Extract the (X, Y) coordinate from the center of the cell holding the provided text.  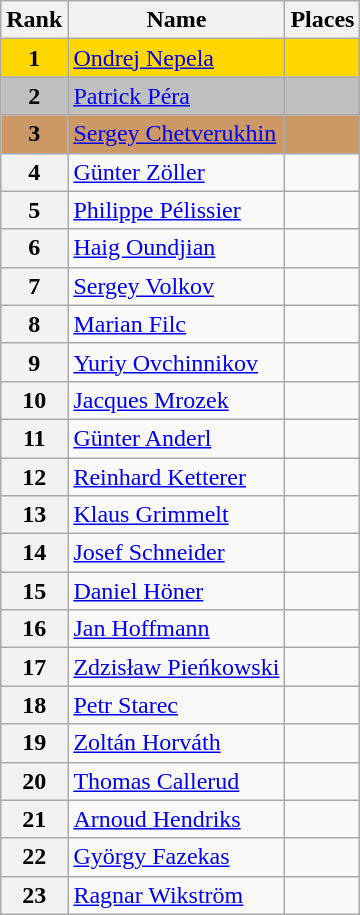
14 (34, 553)
Name (176, 20)
Daniel Höner (176, 591)
1 (34, 58)
17 (34, 667)
Jan Hoffmann (176, 629)
5 (34, 210)
Arnoud Hendriks (176, 819)
Sergey Chetverukhin (176, 134)
9 (34, 362)
Rank (34, 20)
Patrick Péra (176, 96)
Places (322, 20)
György Fazekas (176, 857)
15 (34, 591)
12 (34, 477)
13 (34, 515)
Philippe Pélissier (176, 210)
Josef Schneider (176, 553)
23 (34, 895)
Haig Oundjian (176, 248)
11 (34, 438)
Yuriy Ovchinnikov (176, 362)
Zoltán Horváth (176, 743)
Günter Zöller (176, 172)
Günter Anderl (176, 438)
Sergey Volkov (176, 286)
6 (34, 248)
3 (34, 134)
19 (34, 743)
Jacques Mrozek (176, 400)
Zdzisław Pieńkowski (176, 667)
Marian Filc (176, 324)
21 (34, 819)
Reinhard Ketterer (176, 477)
Petr Starec (176, 705)
Ondrej Nepela (176, 58)
18 (34, 705)
10 (34, 400)
22 (34, 857)
16 (34, 629)
20 (34, 781)
Klaus Grimmelt (176, 515)
2 (34, 96)
4 (34, 172)
7 (34, 286)
Thomas Callerud (176, 781)
Ragnar Wikström (176, 895)
8 (34, 324)
